Return (X, Y) of the center of cell containing provided text 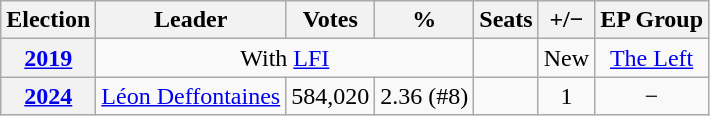
With LFI (285, 58)
Seats (506, 20)
% (424, 20)
584,020 (330, 96)
New (566, 58)
+/− (566, 20)
− (652, 96)
Election (48, 20)
Leader (191, 20)
The Left (652, 58)
Léon Deffontaines (191, 96)
2.36 (#8) (424, 96)
EP Group (652, 20)
2019 (48, 58)
Votes (330, 20)
2024 (48, 96)
1 (566, 96)
